For the text-containing cell, return its midpoint in [x, y] coordinate format. 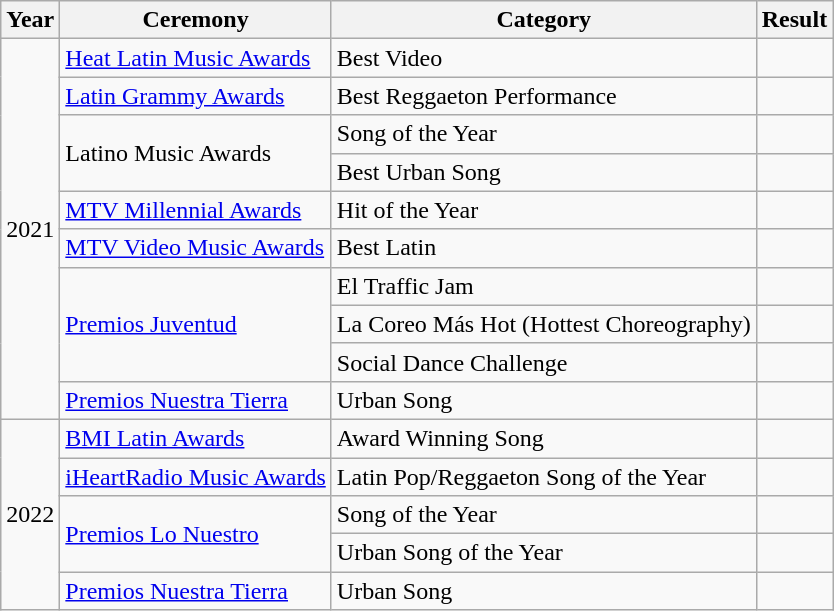
El Traffic Jam [544, 286]
MTV Millennial Awards [196, 210]
Best Reggaeton Performance [544, 96]
Premios Juventud [196, 324]
Social Dance Challenge [544, 362]
Result [794, 20]
Latino Music Awards [196, 153]
Category [544, 20]
Premios Lo Nuestro [196, 534]
Latin Grammy Awards [196, 96]
2022 [30, 514]
Latin Pop/Reggaeton Song of the Year [544, 477]
Best Video [544, 58]
Hit of the Year [544, 210]
Ceremony [196, 20]
Best Urban Song [544, 172]
Heat Latin Music Awards [196, 58]
Urban Song of the Year [544, 553]
MTV Video Music Awards [196, 248]
La Coreo Más Hot (Hottest Choreography) [544, 324]
BMI Latin Awards [196, 438]
2021 [30, 230]
Award Winning Song [544, 438]
Year [30, 20]
iHeartRadio Music Awards [196, 477]
Best Latin [544, 248]
